Output the (x, y) coordinate of the center of the cell containing the given text.  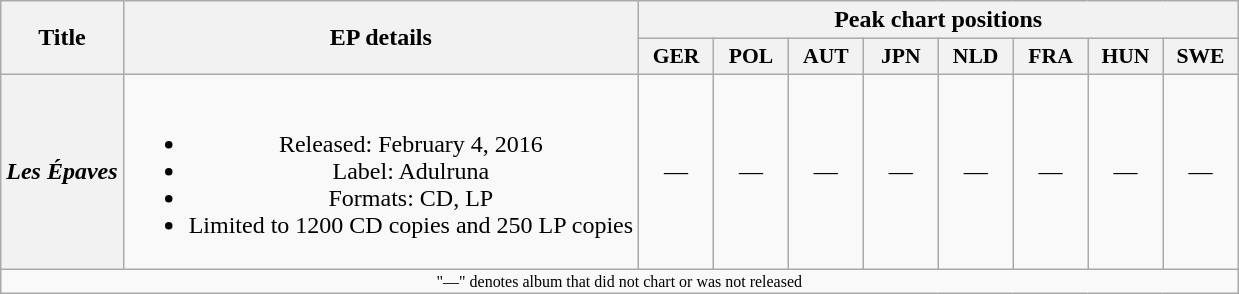
Released: February 4, 2016Label: AdulrunaFormats: CD, LPLimited to 1200 CD copies and 250 LP copies (380, 171)
Peak chart positions (938, 20)
AUT (826, 57)
POL (750, 57)
Les Épaves (62, 171)
HUN (1126, 57)
NLD (976, 57)
FRA (1050, 57)
Title (62, 38)
JPN (900, 57)
"—" denotes album that did not chart or was not released (620, 280)
SWE (1200, 57)
EP details (380, 38)
GER (676, 57)
